Output the (X, Y) coordinate of the center of the cell containing the given text.  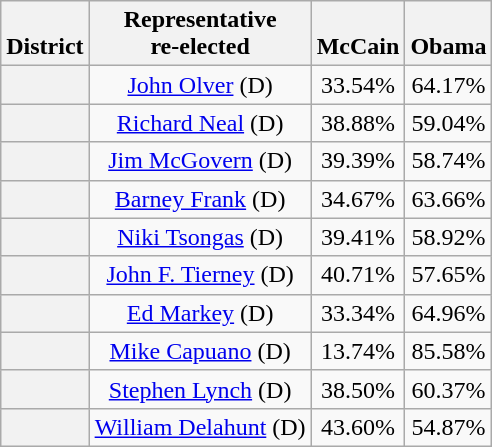
58.92% (448, 237)
13.74% (358, 351)
Richard Neal (D) (200, 123)
Ed Markey (D) (200, 313)
85.58% (448, 351)
Niki Tsongas (D) (200, 237)
Representativere-elected (200, 34)
34.67% (358, 199)
38.50% (358, 389)
Stephen Lynch (D) (200, 389)
John F. Tierney (D) (200, 275)
William Delahunt (D) (200, 427)
58.74% (448, 161)
64.96% (448, 313)
40.71% (358, 275)
Jim McGovern (D) (200, 161)
57.65% (448, 275)
54.87% (448, 427)
60.37% (448, 389)
39.41% (358, 237)
Barney Frank (D) (200, 199)
John Olver (D) (200, 85)
38.88% (358, 123)
39.39% (358, 161)
59.04% (448, 123)
Obama (448, 34)
64.17% (448, 85)
43.60% (358, 427)
33.54% (358, 85)
McCain (358, 34)
District (45, 34)
Mike Capuano (D) (200, 351)
63.66% (448, 199)
33.34% (358, 313)
